For the text-containing cell, return its midpoint in [x, y] coordinate format. 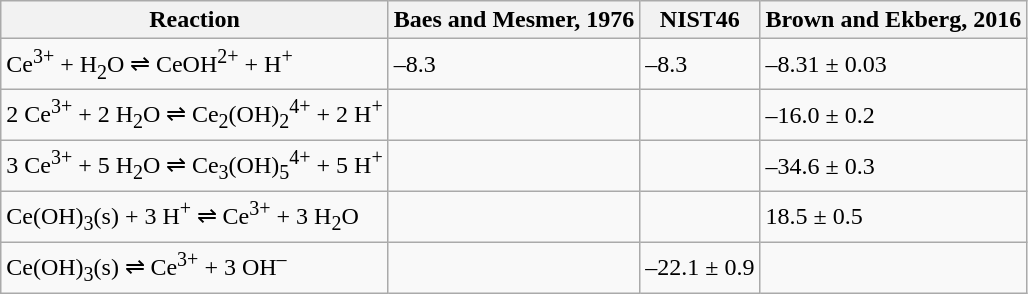
3 Ce3+ + 5 H2O ⇌ Ce3(OH)54+ + 5 H+ [194, 166]
–8.31 ± 0.03 [894, 64]
–34.6 ± 0.3 [894, 166]
–22.1 ± 0.9 [700, 268]
Brown and Ekberg, 2016 [894, 20]
–16.0 ± 0.2 [894, 116]
Ce3+ + H2O ⇌ CeOH2+ + H+ [194, 64]
Ce(OH)3(s) ⇌ Ce3+ + 3 OH– [194, 268]
Baes and Mesmer, 1976 [514, 20]
Ce(OH)3(s) + 3 H+ ⇌ Ce3+ + 3 H2O [194, 216]
2 Ce3+ + 2 H2O ⇌ Ce2(OH)24+ + 2 H+ [194, 116]
Reaction [194, 20]
18.5 ± 0.5 [894, 216]
NIST46 [700, 20]
